Return (X, Y) of the center of cell containing provided text 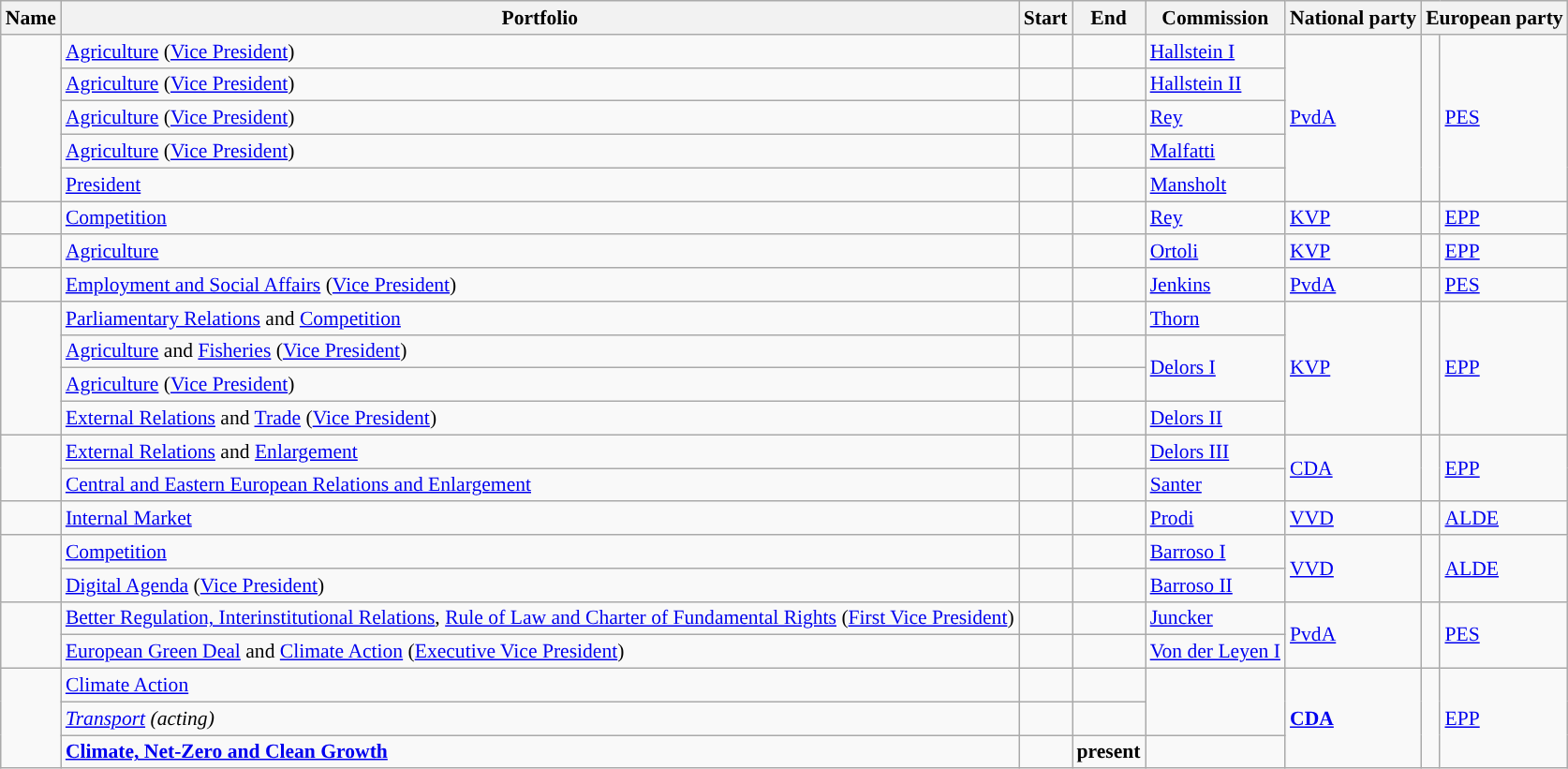
Climate, Net-Zero and Clean Growth (540, 752)
Jenkins (1216, 285)
External Relations and Trade (Vice President) (540, 419)
Barroso I (1216, 552)
Central and Eastern European Relations and Enlargement (540, 485)
Hallstein II (1216, 84)
present (1109, 752)
Internal Market (540, 519)
National party (1353, 18)
Delors II (1216, 419)
Parliamentary Relations and Competition (540, 318)
Juncker (1216, 618)
Barroso II (1216, 585)
Mansholt (1216, 185)
Delors I (1216, 367)
Agriculture and Fisheries (Vice President) (540, 351)
Hallstein I (1216, 52)
Name (31, 18)
Employment and Social Affairs (Vice President) (540, 285)
Malfatti (1216, 152)
Thorn (1216, 318)
European party (1495, 18)
Transport (acting) (540, 718)
End (1109, 18)
European Green Deal and Climate Action (Executive Vice President) (540, 652)
Portfolio (540, 18)
Better Regulation, Interinstitutional Relations, Rule of Law and Charter of Fundamental Rights (First Vice President) (540, 618)
Delors III (1216, 451)
Digital Agenda (Vice President) (540, 585)
Von der Leyen I (1216, 652)
Ortoli (1216, 252)
President (540, 185)
Santer (1216, 485)
Start (1045, 18)
External Relations and Enlargement (540, 451)
Prodi (1216, 519)
Climate Action (540, 686)
Commission (1216, 18)
Agriculture (540, 252)
